Locate the cell with the specified text and output its (x, y) center coordinate. 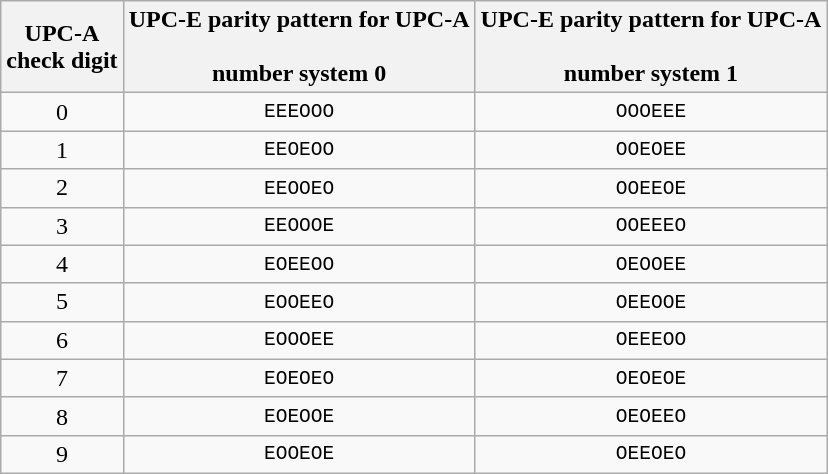
9 (62, 454)
5 (62, 302)
1 (62, 150)
UPC-A check digit (62, 47)
EOEOEO (299, 378)
EOEEOO (299, 264)
UPC-E parity pattern for UPC-Anumber system 0 (299, 47)
OEOOEE (651, 264)
UPC-E parity pattern for UPC-Anumber system 1 (651, 47)
7 (62, 378)
0 (62, 112)
EOEOOE (299, 416)
OEEOOE (651, 302)
OOEOEE (651, 150)
OEEEOO (651, 340)
OEOEEO (651, 416)
EOOOEE (299, 340)
3 (62, 226)
EEOEOO (299, 150)
EEOOEO (299, 188)
OEEOEO (651, 454)
OOOEEE (651, 112)
EEOOOE (299, 226)
2 (62, 188)
EEEOOO (299, 112)
OOEEEO (651, 226)
6 (62, 340)
EOOEEO (299, 302)
8 (62, 416)
OEOEOE (651, 378)
4 (62, 264)
OOEEOE (651, 188)
EOOEOE (299, 454)
